Search for the cell housing the specified text and yield its [X, Y] center coordinate. 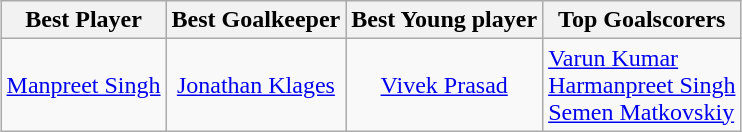
Manpreet Singh [84, 85]
Vivek Prasad [444, 85]
Best Player [84, 20]
Top Goalscorers [642, 20]
Jonathan Klages [256, 85]
Best Young player [444, 20]
Best Goalkeeper [256, 20]
Varun Kumar Harmanpreet Singh Semen Matkovskiy [642, 85]
